Return [x, y] of the center of cell containing provided text 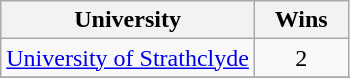
University of Strathclyde [128, 58]
University [128, 20]
Wins [301, 20]
2 [301, 58]
